Extract the [x, y] coordinate from the center of the cell holding the provided text.  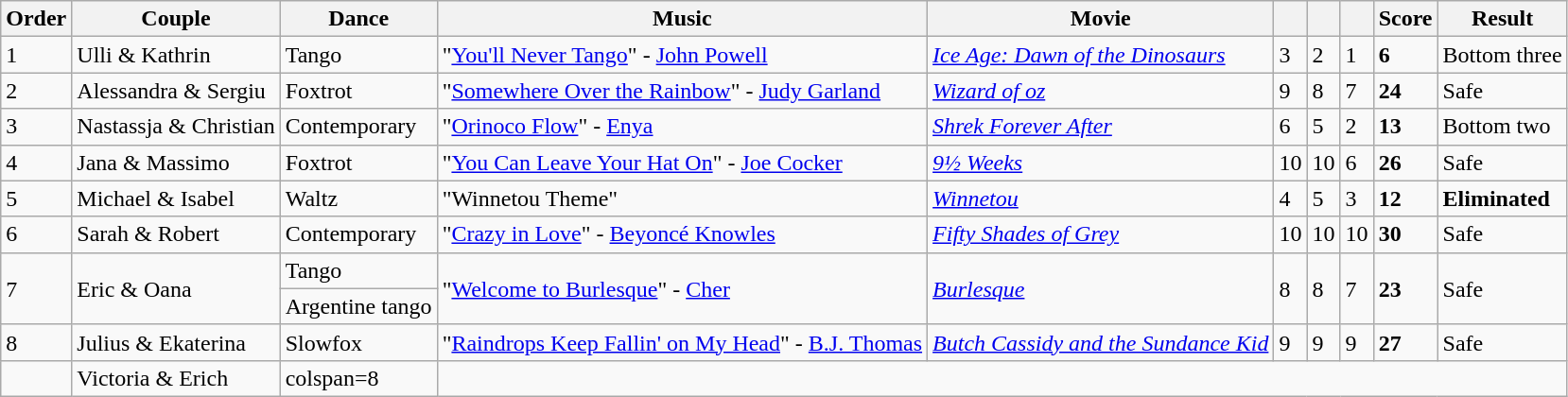
Jana & Massimo [176, 163]
13 [1405, 127]
23 [1405, 288]
Slowfox [358, 342]
"Winnetou Theme" [682, 198]
Butch Cassidy and the Sundance Kid [1101, 342]
Alessandra & Sergiu [176, 91]
Winnetou [1101, 198]
9½ Weeks [1101, 163]
30 [1405, 234]
Order [36, 19]
"You'll Never Tango" - John Powell [682, 55]
Eric & Oana [176, 288]
"You Can Leave Your Hat On" - Joe Cocker [682, 163]
Bottom two [1502, 127]
Fifty Shades of Grey [1101, 234]
Waltz [358, 198]
26 [1405, 163]
27 [1405, 342]
24 [1405, 91]
Michael & Isabel [176, 198]
colspan=8 [358, 378]
Julius & Ekaterina [176, 342]
"Crazy in Love" - Beyoncé Knowles [682, 234]
12 [1405, 198]
Shrek Forever After [1101, 127]
Dance [358, 19]
Argentine tango [358, 306]
Victoria & Erich [176, 378]
"Raindrops Keep Fallin' on My Head" - B.J. Thomas [682, 342]
Sarah & Robert [176, 234]
Wizard of oz [1101, 91]
Ulli & Kathrin [176, 55]
"Orinoco Flow" - Enya [682, 127]
Couple [176, 19]
Movie [1101, 19]
"Welcome to Burlesque" - Cher [682, 288]
Nastassja & Christian [176, 127]
Result [1502, 19]
Score [1405, 19]
Music [682, 19]
Ice Age: Dawn of the Dinosaurs [1101, 55]
Burlesque [1101, 288]
"Somewhere Over the Rainbow" - Judy Garland [682, 91]
Bottom three [1502, 55]
Eliminated [1502, 198]
